Return [X, Y] of the center of cell containing provided text 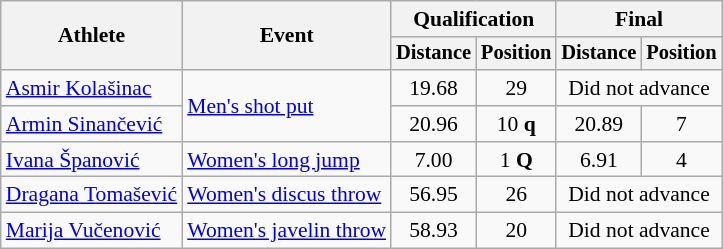
19.68 [434, 88]
Dragana Tomašević [92, 195]
10 q [516, 124]
Asmir Kolašinac [92, 88]
Athlete [92, 36]
58.93 [434, 231]
Women's javelin throw [286, 231]
Final [638, 19]
1 Q [516, 160]
7.00 [434, 160]
7 [681, 124]
Armin Sinančević [92, 124]
Women's discus throw [286, 195]
Women's long jump [286, 160]
Event [286, 36]
20.96 [434, 124]
4 [681, 160]
20.89 [598, 124]
26 [516, 195]
6.91 [598, 160]
20 [516, 231]
Men's shot put [286, 106]
56.95 [434, 195]
Ivana Španović [92, 160]
Marija Vučenović [92, 231]
Qualification [474, 19]
29 [516, 88]
